From the cell containing the given text, extract its center point as [X, Y] coordinate. 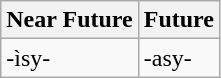
Future [178, 20]
Near Future [70, 20]
-asy- [178, 58]
-ìsy- [70, 58]
